Return [X, Y] of the center of cell containing provided text 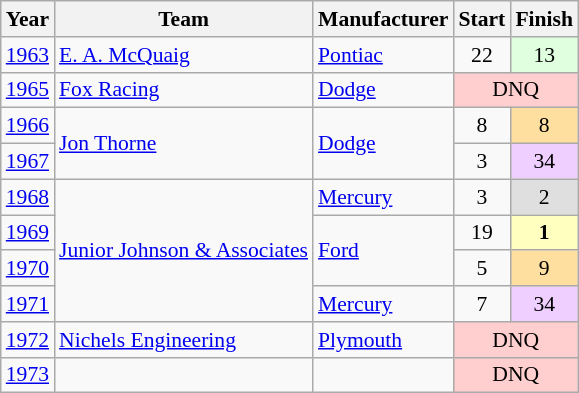
13 [544, 55]
Start [482, 19]
Finish [544, 19]
2 [544, 197]
1968 [28, 197]
1 [544, 233]
1969 [28, 233]
Manufacturer [383, 19]
Plymouth [383, 340]
1967 [28, 162]
5 [482, 269]
1966 [28, 126]
1965 [28, 90]
Ford [383, 250]
Fox Racing [184, 90]
E. A. McQuaig [184, 55]
1971 [28, 304]
Jon Thorne [184, 144]
Junior Johnson & Associates [184, 250]
22 [482, 55]
Team [184, 19]
1963 [28, 55]
Nichels Engineering [184, 340]
1972 [28, 340]
Pontiac [383, 55]
7 [482, 304]
Year [28, 19]
1973 [28, 375]
9 [544, 269]
1970 [28, 269]
19 [482, 233]
